Locate the cell with the specified text and output its [X, Y] center coordinate. 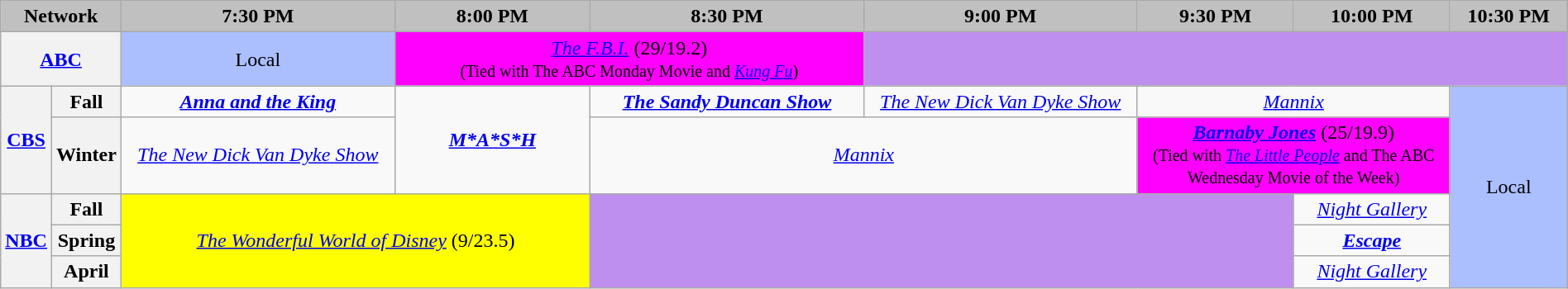
Anna and the King [258, 102]
The Wonderful World of Disney (9/23.5) [356, 240]
7:30 PM [258, 17]
The F.B.I. (29/19.2)(Tied with The ABC Monday Movie and Kung Fu) [629, 59]
Winter [86, 155]
ABC [61, 59]
8:30 PM [728, 17]
Spring [86, 240]
Barnaby Jones (25/19.9)(Tied with The Little People and The ABC Wednesday Movie of the Week) [1293, 155]
9:00 PM [1001, 17]
M*A*S*H [492, 140]
Network [61, 17]
10:30 PM [1508, 17]
8:00 PM [492, 17]
9:30 PM [1216, 17]
Escape [1371, 240]
CBS [26, 140]
The Sandy Duncan Show [728, 102]
NBC [26, 240]
April [86, 272]
10:00 PM [1371, 17]
